Extract the [x, y] coordinate from the center of the cell holding the provided text.  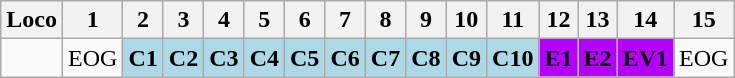
8 [385, 20]
C1 [143, 58]
12 [558, 20]
C10 [513, 58]
15 [704, 20]
9 [426, 20]
14 [645, 20]
E2 [598, 58]
E1 [558, 58]
10 [466, 20]
C4 [264, 58]
7 [345, 20]
C7 [385, 58]
11 [513, 20]
C8 [426, 58]
13 [598, 20]
C9 [466, 58]
4 [224, 20]
3 [183, 20]
6 [305, 20]
C3 [224, 58]
Loco [32, 20]
2 [143, 20]
EV1 [645, 58]
5 [264, 20]
C5 [305, 58]
C6 [345, 58]
C2 [183, 58]
1 [92, 20]
